Identify which cell holds the provided text, then report its [X, Y] central coordinate. 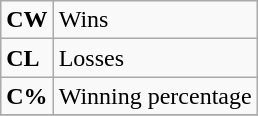
CL [27, 58]
Wins [155, 20]
CW [27, 20]
C% [27, 96]
Losses [155, 58]
Winning percentage [155, 96]
